Provide the [x, y] coordinate of the cell's center where the given text is located.  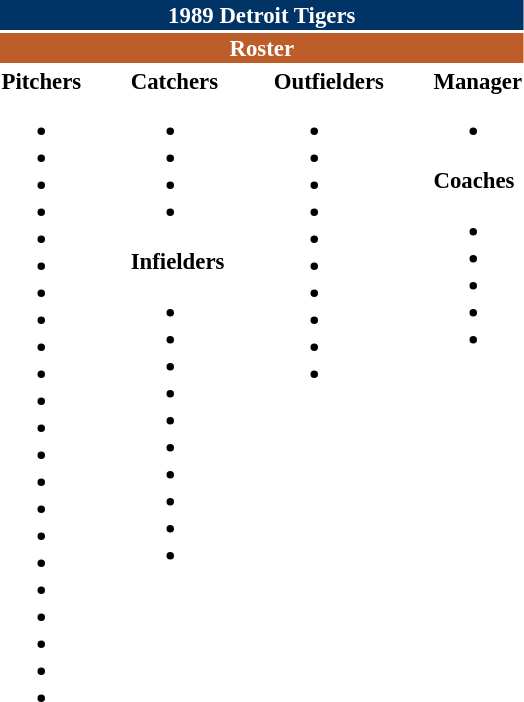
1989 Detroit Tigers [262, 15]
Roster [262, 48]
